Pinpoint the cell where the given text exists, returning its [x, y] midpoint coordinate. 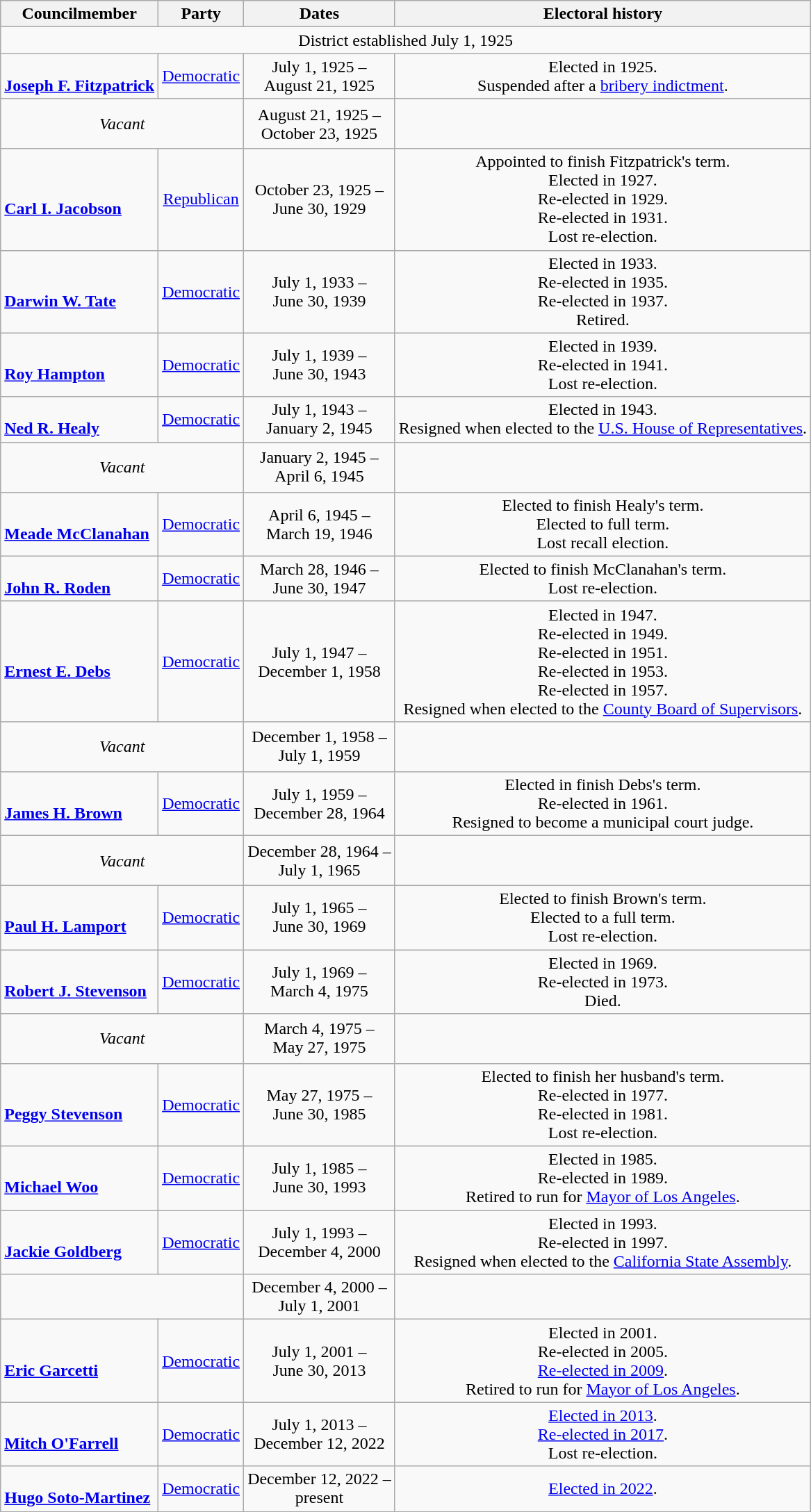
December 4, 2000 – July 1, 2001 [320, 1297]
Eric Garcetti [79, 1361]
Elected in finish Debs's term. Re-elected in 1961. Resigned to become a municipal court judge. [603, 803]
Michael Woo [79, 1178]
July 1, 1993 – December 4, 2000 [320, 1242]
Ernest E. Debs [79, 661]
October 23, 1925 – June 30, 1929 [320, 199]
July 1, 1939 – June 30, 1943 [320, 365]
April 6, 1945 – March 19, 1946 [320, 524]
January 2, 1945 – April 6, 1945 [320, 467]
District established July 1, 1925 [406, 40]
Elected to finish her husband's term. Re-elected in 1977. Re-elected in 1981. Lost re-election. [603, 1105]
Councilmember [79, 14]
August 21, 1925 –October 23, 1925 [320, 124]
Ned R. Healy [79, 420]
March 28, 1946 – June 30, 1947 [320, 578]
Peggy Stevenson [79, 1105]
July 1, 1925 – August 21, 1925 [320, 76]
March 4, 1975 – May 27, 1975 [320, 1039]
Paul H. Lamport [79, 917]
Elected in 2001. Re-elected in 2005. Re-elected in 2009. Retired to run for Mayor of Los Angeles. [603, 1361]
Hugo Soto-Martinez [79, 1488]
Robert J. Stevenson [79, 981]
Darwin W. Tate [79, 292]
July 1, 1965 – June 30, 1969 [320, 917]
Mitch O'Farrell [79, 1434]
July 1, 1959 – December 28, 1964 [320, 803]
Elected in 1969. Re-elected in 1973. Died. [603, 981]
Republican [202, 199]
Elected to finish Brown's term. Elected to a full term. Lost re-election. [603, 917]
July 1, 1947 – December 1, 1958 [320, 661]
Elected in 2022. [603, 1488]
Elected in 1933. Re-elected in 1935. Re-elected in 1937. Retired. [603, 292]
July 1, 1969 – March 4, 1975 [320, 981]
Elected in 2013. Re-elected in 2017. Lost re-election. [603, 1434]
Jackie Goldberg [79, 1242]
July 1, 1985 – June 30, 1993 [320, 1178]
July 1, 1943 – January 2, 1945 [320, 420]
Elected in 1993. Re-elected in 1997. Resigned when elected to the California State Assembly. [603, 1242]
Elected in 1925. Suspended after a bribery indictment. [603, 76]
Dates [320, 14]
Appointed to finish Fitzpatrick's term. Elected in 1927. Re-elected in 1929. Re-elected in 1931. Lost re-election. [603, 199]
James H. Brown [79, 803]
Elected to finish Healy's term. Elected to full term. Lost recall election. [603, 524]
Electoral history [603, 14]
July 1, 1933 – June 30, 1939 [320, 292]
John R. Roden [79, 578]
July 1, 2013 – December 12, 2022 [320, 1434]
Party [202, 14]
Carl I. Jacobson [79, 199]
December 1, 1958 – July 1, 1959 [320, 746]
Elected in 1943. Resigned when elected to the U.S. House of Representatives. [603, 420]
Joseph F. Fitzpatrick [79, 76]
Meade McClanahan [79, 524]
December 28, 1964 – July 1, 1965 [320, 860]
Elected in 1939. Re-elected in 1941. Lost re-election. [603, 365]
Elected in 1985. Re-elected in 1989. Retired to run for Mayor of Los Angeles. [603, 1178]
May 27, 1975 – June 30, 1985 [320, 1105]
Elected to finish McClanahan's term. Lost re-election. [603, 578]
December 12, 2022 –present [320, 1488]
July 1, 2001 – June 30, 2013 [320, 1361]
Roy Hampton [79, 365]
